Return [X, Y] of the center of cell containing provided text 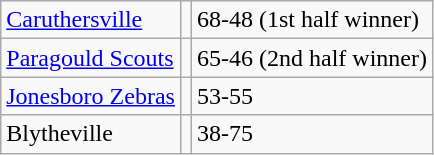
38-75 [312, 134]
Jonesboro Zebras [91, 96]
68-48 (1st half winner) [312, 20]
Paragould Scouts [91, 58]
53-55 [312, 96]
65-46 (2nd half winner) [312, 58]
Blytheville [91, 134]
Caruthersville [91, 20]
